For the text-containing cell, return its midpoint in (X, Y) coordinate format. 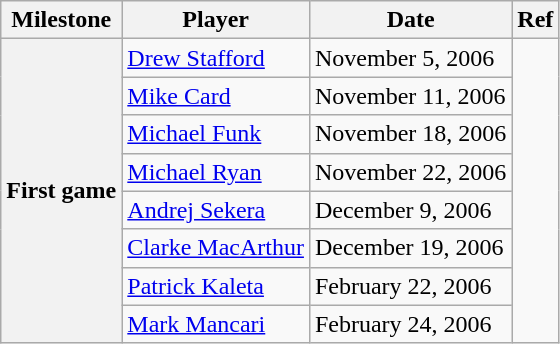
Mike Card (216, 96)
Clarke MacArthur (216, 248)
December 9, 2006 (410, 210)
November 22, 2006 (410, 172)
December 19, 2006 (410, 248)
February 22, 2006 (410, 286)
Michael Funk (216, 134)
Drew Stafford (216, 58)
Milestone (62, 20)
Andrej Sekera (216, 210)
Michael Ryan (216, 172)
Ref (536, 20)
Player (216, 20)
November 18, 2006 (410, 134)
February 24, 2006 (410, 324)
November 11, 2006 (410, 96)
November 5, 2006 (410, 58)
Date (410, 20)
First game (62, 191)
Mark Mancari (216, 324)
Patrick Kaleta (216, 286)
